Output the [X, Y] coordinate of the center of the cell containing the given text.  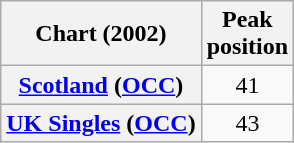
UK Singles (OCC) [101, 123]
41 [247, 85]
Chart (2002) [101, 34]
Peakposition [247, 34]
Scotland (OCC) [101, 85]
43 [247, 123]
